Return [X, Y] of the center of cell containing provided text 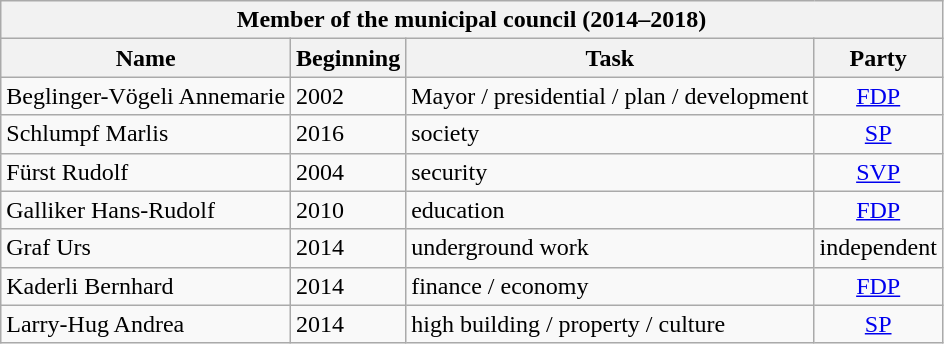
finance / economy [610, 286]
Member of the municipal council (2014–2018) [472, 20]
high building / property / culture [610, 324]
Graf Urs [146, 248]
Name [146, 58]
Beginning [348, 58]
underground work [610, 248]
SVP [878, 172]
Larry-Hug Andrea [146, 324]
Schlumpf Marlis [146, 134]
independent [878, 248]
Mayor / presidential / plan / development [610, 96]
2016 [348, 134]
Task [610, 58]
Beglinger-Vögeli Annemarie [146, 96]
2002 [348, 96]
education [610, 210]
security [610, 172]
Party [878, 58]
Galliker Hans-Rudolf [146, 210]
2004 [348, 172]
Fürst Rudolf [146, 172]
society [610, 134]
Kaderli Bernhard [146, 286]
2010 [348, 210]
